Identify which cell holds the provided text, then report its (x, y) central coordinate. 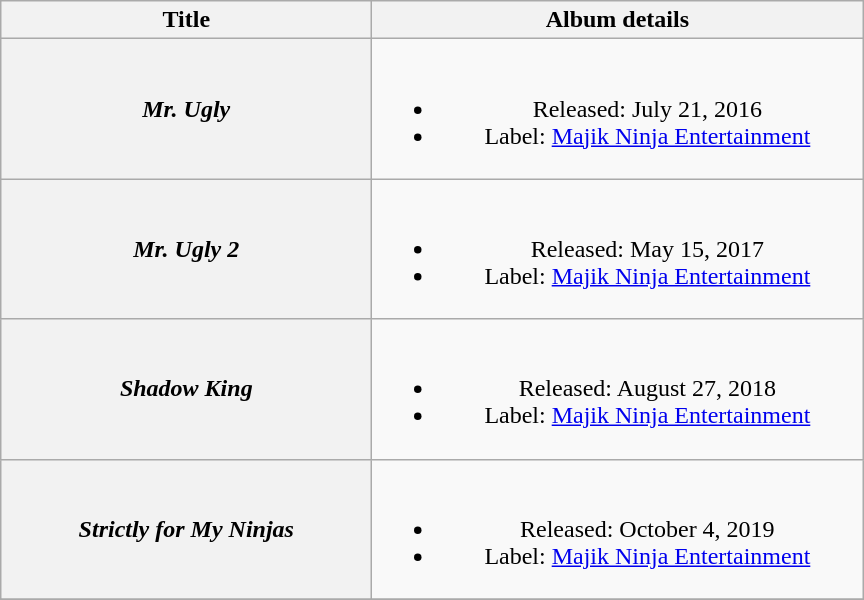
Released: October 4, 2019Label: Majik Ninja Entertainment (618, 529)
Album details (618, 20)
Released: July 21, 2016Label: Majik Ninja Entertainment (618, 109)
Released: May 15, 2017Label: Majik Ninja Entertainment (618, 249)
Released: August 27, 2018Label: Majik Ninja Entertainment (618, 389)
Mr. Ugly 2 (186, 249)
Strictly for My Ninjas (186, 529)
Shadow King (186, 389)
Title (186, 20)
Mr. Ugly (186, 109)
